Return the (X, Y) coordinate for the center point of the cell that contains the specified text.  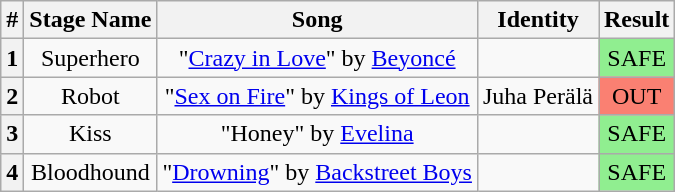
4 (12, 172)
Superhero (90, 58)
Result (636, 20)
"Honey" by Evelina (318, 134)
Bloodhound (90, 172)
Identity (538, 20)
3 (12, 134)
"Sex on Fire" by Kings of Leon (318, 96)
Juha Perälä (538, 96)
Song (318, 20)
Stage Name (90, 20)
OUT (636, 96)
Kiss (90, 134)
2 (12, 96)
1 (12, 58)
"Drowning" by Backstreet Boys (318, 172)
Robot (90, 96)
"Crazy in Love" by Beyoncé (318, 58)
# (12, 20)
